For the text-containing cell, return its midpoint in (X, Y) coordinate format. 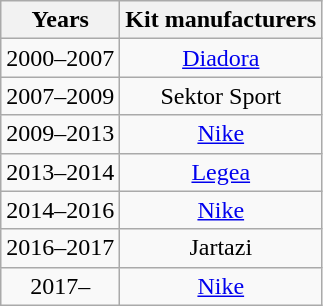
2000–2007 (60, 58)
2013–2014 (60, 172)
Jartazi (221, 248)
Kit manufacturers (221, 20)
Years (60, 20)
2017– (60, 286)
2014–2016 (60, 210)
Legea (221, 172)
Diadora (221, 58)
2007–2009 (60, 96)
2009–2013 (60, 134)
Sektor Sport (221, 96)
2016–2017 (60, 248)
